Extract the (X, Y) coordinate from the center of the cell holding the provided text.  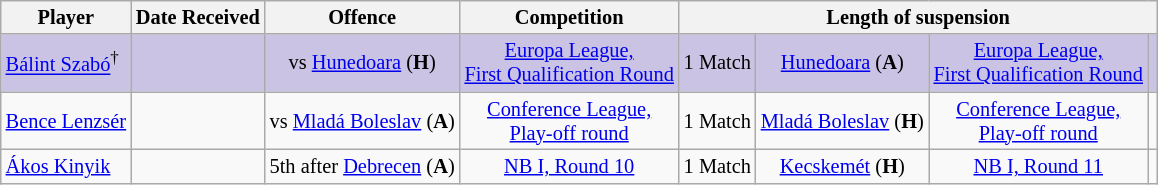
vs Mladá Boleslav (A) (362, 121)
Competition (570, 17)
NB I, Round 11 (1038, 166)
Bálint Szabó† (66, 63)
Ákos Kinyik (66, 166)
Bence Lenzsér (66, 121)
Offence (362, 17)
5th after Debrecen (A) (362, 166)
Player (66, 17)
Kecskemét (H) (842, 166)
Length of suspension (918, 17)
Date Received (198, 17)
vs Hunedoara (H) (362, 63)
Mladá Boleslav (H) (842, 121)
NB I, Round 10 (570, 166)
Hunedoara (A) (842, 63)
